Search for the cell housing the specified text and yield its [x, y] center coordinate. 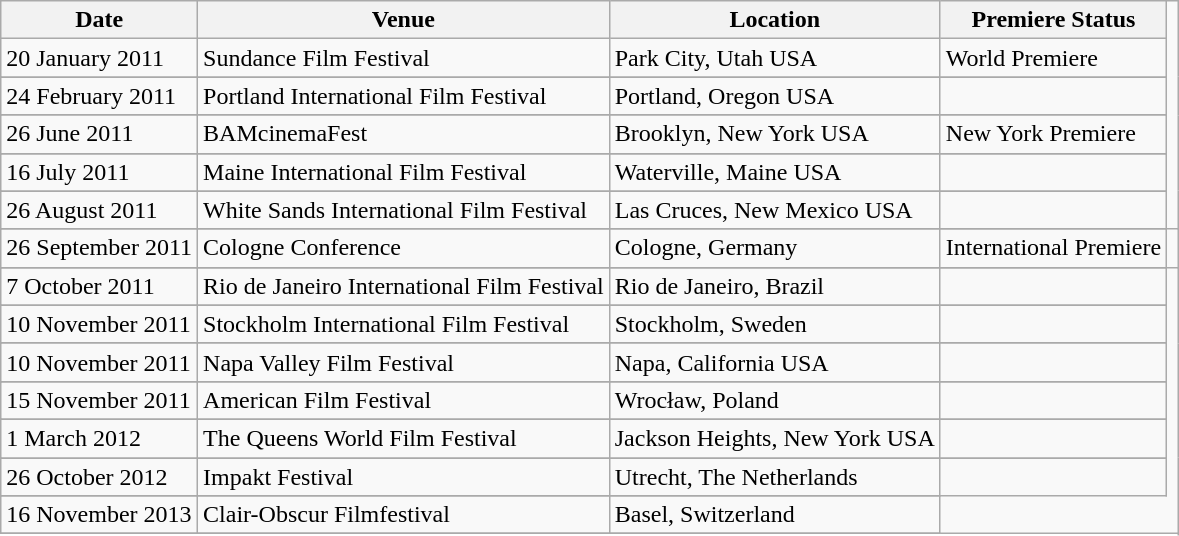
1 March 2012 [100, 438]
7 October 2011 [100, 286]
Park City, Utah USA [774, 58]
Location [774, 20]
Waterville, Maine USA [774, 172]
BAMcinemaFest [404, 134]
Napa Valley Film Festival [404, 362]
White Sands International Film Festival [404, 210]
Wrocław, Poland [774, 400]
Jackson Heights, New York USA [774, 438]
Portland, Oregon USA [774, 96]
Stockholm International Film Festival [404, 324]
Rio de Janeiro International Film Festival [404, 286]
Rio de Janeiro, Brazil [774, 286]
26 October 2012 [100, 477]
Brooklyn, New York USA [774, 134]
Cologne Conference [404, 248]
26 August 2011 [100, 210]
World Premiere [1053, 58]
Cologne, Germany [774, 248]
American Film Festival [404, 400]
Napa, California USA [774, 362]
Venue [404, 20]
Maine International Film Festival [404, 172]
20 January 2011 [100, 58]
Utrecht, The Netherlands [774, 477]
Basel, Switzerland [774, 515]
16 July 2011 [100, 172]
International Premiere [1053, 248]
New York Premiere [1053, 134]
16 November 2013 [100, 515]
Portland International Film Festival [404, 96]
26 September 2011 [100, 248]
Clair-Obscur Filmfestival [404, 515]
15 November 2011 [100, 400]
The Queens World Film Festival [404, 438]
Date [100, 20]
Premiere Status [1053, 20]
Las Cruces, New Mexico USA [774, 210]
Sundance Film Festival [404, 58]
Stockholm, Sweden [774, 324]
26 June 2011 [100, 134]
Impakt Festival [404, 477]
24 February 2011 [100, 96]
